From the cell containing the given text, extract its center point as (x, y) coordinate. 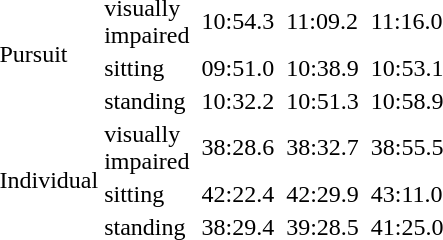
visually impaired (147, 148)
09:51.0 (238, 68)
10:51.3 (323, 101)
42:29.9 (323, 194)
standing (147, 101)
38:32.7 (323, 148)
10:38.9 (323, 68)
42:22.4 (238, 194)
38:28.6 (238, 148)
10:32.2 (238, 101)
